From the cell containing the given text, extract its center point as (X, Y) coordinate. 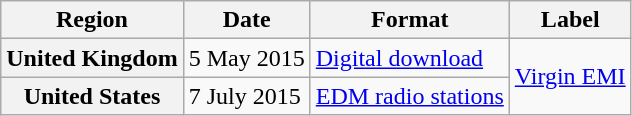
EDM radio stations (410, 96)
United Kingdom (92, 58)
Virgin EMI (570, 77)
7 July 2015 (246, 96)
Region (92, 20)
United States (92, 96)
Label (570, 20)
Digital download (410, 58)
5 May 2015 (246, 58)
Date (246, 20)
Format (410, 20)
